Scan for the cell matching the given text and deliver its [X, Y] coordinate at center. 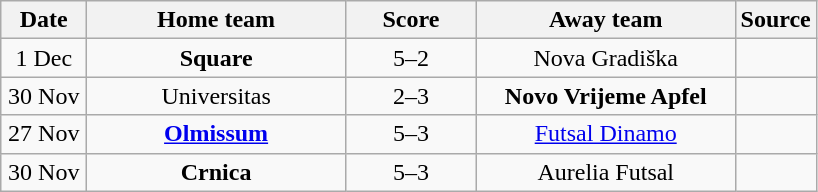
27 Nov [44, 134]
Olmissum [216, 134]
Source [776, 20]
Aurelia Futsal [606, 172]
Date [44, 20]
Crnica [216, 172]
Novo Vrijeme Apfel [606, 96]
5–2 [410, 58]
Away team [606, 20]
Home team [216, 20]
Score [410, 20]
Nova Gradiška [606, 58]
1 Dec [44, 58]
Universitas [216, 96]
Square [216, 58]
Futsal Dinamo [606, 134]
2–3 [410, 96]
